Return [x, y] of the center of cell containing provided text 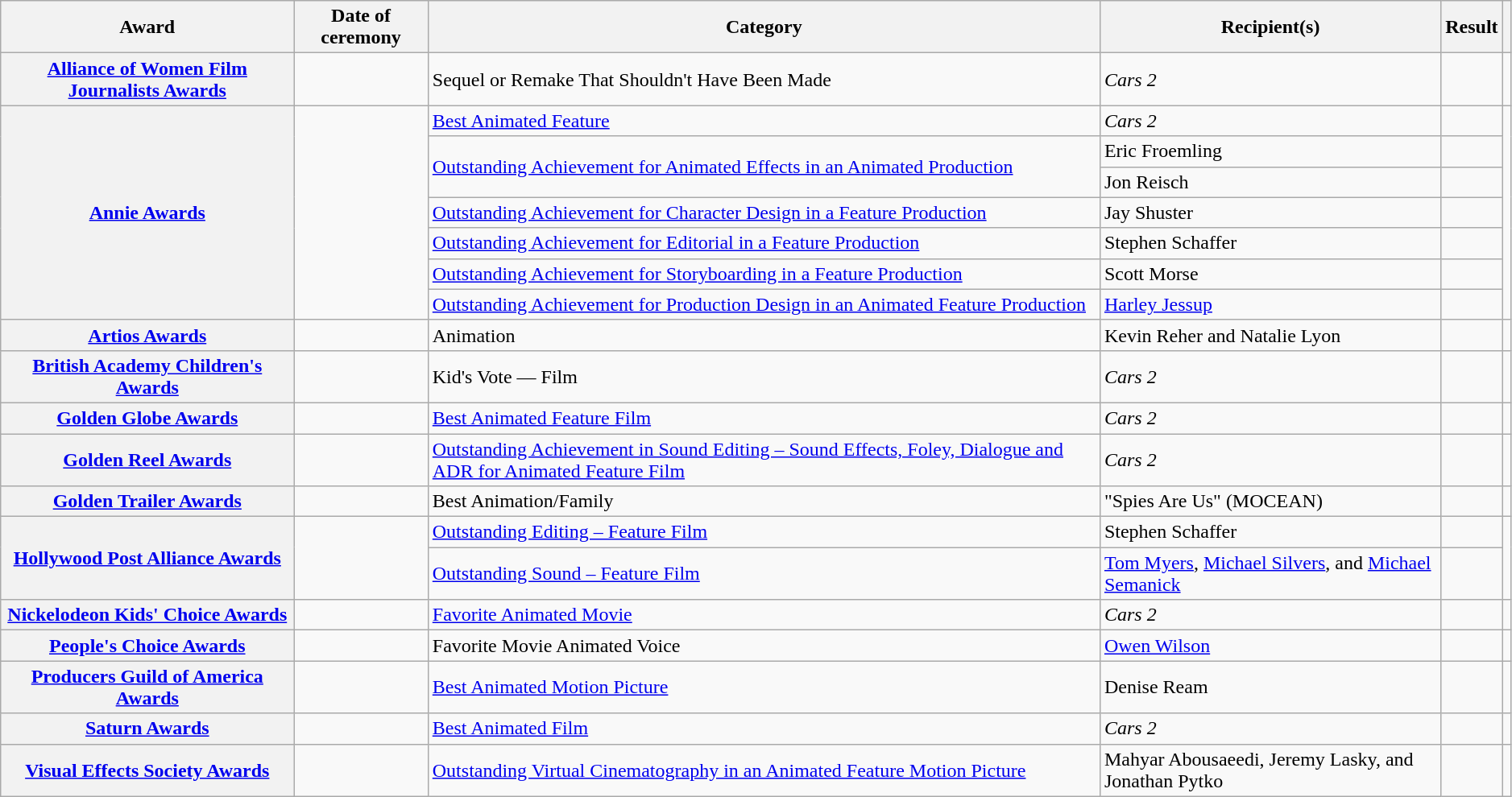
Artios Awards [147, 335]
Date of ceremony [361, 27]
Saturn Awards [147, 729]
Golden Globe Awards [147, 418]
Jay Shuster [1270, 213]
Producers Guild of America Awards [147, 688]
Outstanding Achievement in Sound Editing – Sound Effects, Foley, Dialogue and ADR for Animated Feature Film [764, 459]
Outstanding Achievement for Character Design in a Feature Production [764, 213]
People's Choice Awards [147, 646]
Denise Ream [1270, 688]
Alliance of Women Film Journalists Awards [147, 79]
Kid's Vote — Film [764, 377]
Golden Reel Awards [147, 459]
Outstanding Sound – Feature Film [764, 573]
Best Animated Film [764, 729]
Animation [764, 335]
Outstanding Achievement for Editorial in a Feature Production [764, 243]
Outstanding Achievement for Storyboarding in a Feature Production [764, 274]
Owen Wilson [1270, 646]
Best Animated Motion Picture [764, 688]
British Academy Children's Awards [147, 377]
Jon Reisch [1270, 182]
Result [1472, 27]
Tom Myers, Michael Silvers, and Michael Semanick [1270, 573]
Recipient(s) [1270, 27]
Favorite Animated Movie [764, 615]
Visual Effects Society Awards [147, 770]
Kevin Reher and Natalie Lyon [1270, 335]
Scott Morse [1270, 274]
Award [147, 27]
"Spies Are Us" (MOCEAN) [1270, 502]
Category [764, 27]
Outstanding Virtual Cinematography in an Animated Feature Motion Picture [764, 770]
Outstanding Editing – Feature Film [764, 532]
Golden Trailer Awards [147, 502]
Outstanding Achievement for Production Design in an Animated Feature Production [764, 304]
Nickelodeon Kids' Choice Awards [147, 615]
Eric Froemling [1270, 151]
Best Animated Feature [764, 121]
Best Animated Feature Film [764, 418]
Hollywood Post Alliance Awards [147, 559]
Annie Awards [147, 213]
Outstanding Achievement for Animated Effects in an Animated Production [764, 167]
Sequel or Remake That Shouldn't Have Been Made [764, 79]
Favorite Movie Animated Voice [764, 646]
Harley Jessup [1270, 304]
Best Animation/Family [764, 502]
Mahyar Abousaeedi, Jeremy Lasky, and Jonathan Pytko [1270, 770]
